Search for the cell housing the specified text and yield its [x, y] center coordinate. 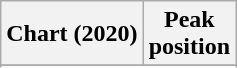
Peakposition [189, 34]
Chart (2020) [72, 34]
